Output the [x, y] coordinate of the center of the cell containing the given text.  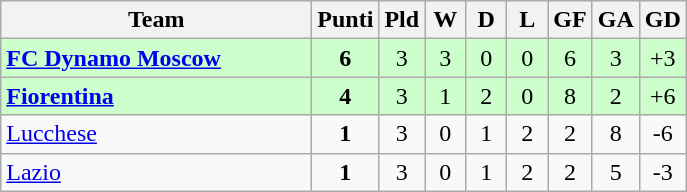
Team [156, 20]
Fiorentina [156, 96]
GA [616, 20]
D [486, 20]
-6 [662, 134]
Pld [402, 20]
FC Dynamo Moscow [156, 58]
GD [662, 20]
+3 [662, 58]
W [446, 20]
GF [570, 20]
4 [346, 96]
-3 [662, 172]
5 [616, 172]
Lazio [156, 172]
+6 [662, 96]
Punti [346, 20]
L [528, 20]
Lucchese [156, 134]
